Locate the cell with the specified text and output its (X, Y) center coordinate. 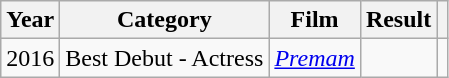
Film (315, 20)
Category (164, 20)
Year (30, 20)
Premam (315, 58)
Best Debut - Actress (164, 58)
2016 (30, 58)
Result (398, 20)
